From the cell containing the given text, extract its center point as (x, y) coordinate. 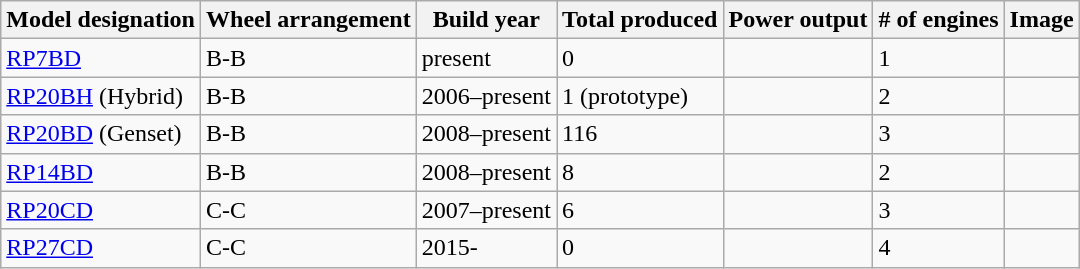
present (486, 58)
1 (938, 58)
4 (938, 248)
# of engines (938, 20)
RP27CD (101, 248)
2015- (486, 248)
8 (640, 172)
RP7BD (101, 58)
Build year (486, 20)
Image (1042, 20)
2007–present (486, 210)
Power output (798, 20)
1 (prototype) (640, 96)
RP14BD (101, 172)
Total produced (640, 20)
116 (640, 134)
RP20BD (Genset) (101, 134)
2006–present (486, 96)
RP20CD (101, 210)
Wheel arrangement (309, 20)
Model designation (101, 20)
6 (640, 210)
RP20BH (Hybrid) (101, 96)
